For the text-containing cell, return its midpoint in (X, Y) coordinate format. 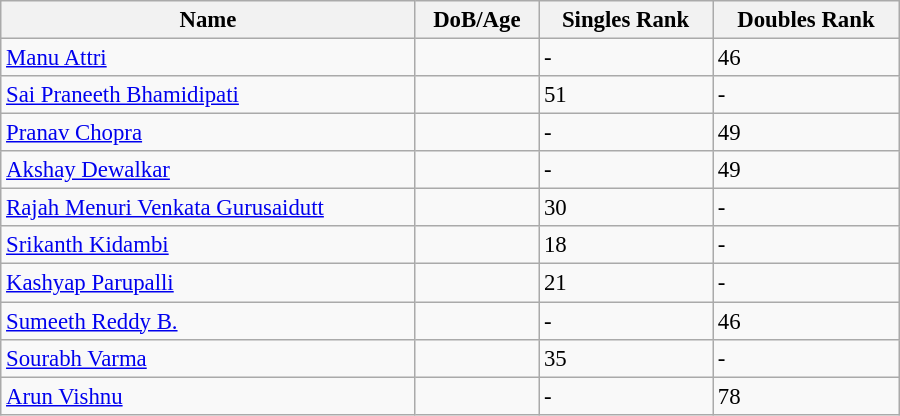
18 (626, 245)
Doubles Rank (806, 20)
Srikanth Kidambi (208, 245)
DoB/Age (477, 20)
Pranav Chopra (208, 133)
Sourabh Varma (208, 358)
78 (806, 396)
30 (626, 208)
Manu Attri (208, 58)
21 (626, 283)
Singles Rank (626, 20)
Sumeeth Reddy B. (208, 321)
Name (208, 20)
Sai Praneeth Bhamidipati (208, 95)
35 (626, 358)
51 (626, 95)
Kashyap Parupalli (208, 283)
Rajah Menuri Venkata Gurusaidutt (208, 208)
Akshay Dewalkar (208, 170)
Arun Vishnu (208, 396)
